For the text-containing cell, return its midpoint in (X, Y) coordinate format. 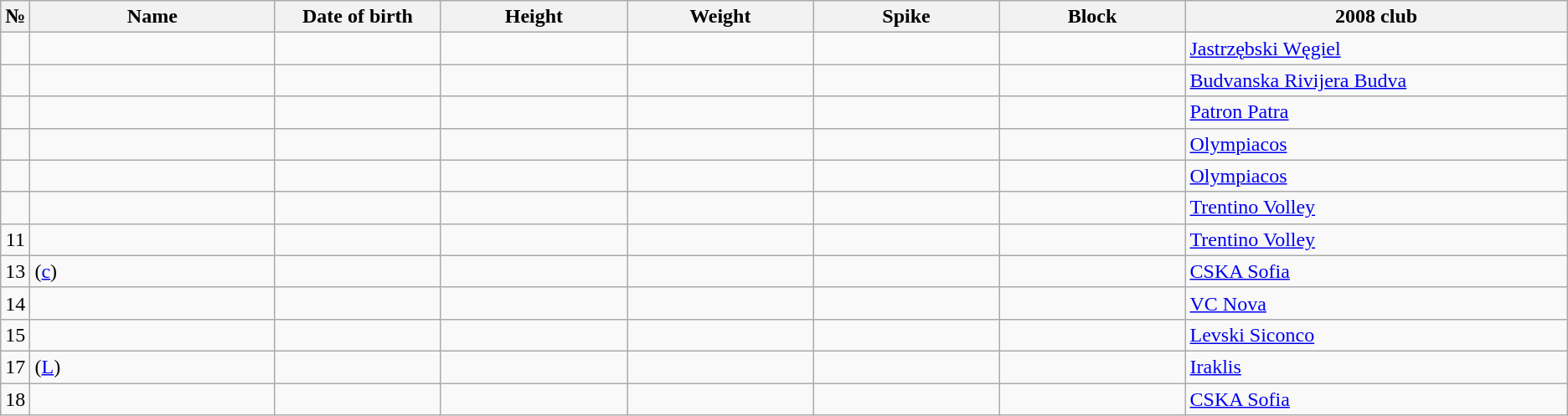
Levski Siconco (1376, 335)
14 (15, 303)
(c) (152, 271)
17 (15, 367)
Budvanska Rivijera Budva (1376, 80)
№ (15, 17)
Spike (906, 17)
13 (15, 271)
Patron Patra (1376, 112)
VC Nova (1376, 303)
15 (15, 335)
Height (534, 17)
Jastrzębski Węgiel (1376, 49)
Name (152, 17)
18 (15, 399)
11 (15, 239)
Block (1092, 17)
2008 club (1376, 17)
Iraklis (1376, 367)
Date of birth (358, 17)
(L) (152, 367)
Weight (720, 17)
